Identify which cell holds the provided text, then report its [x, y] central coordinate. 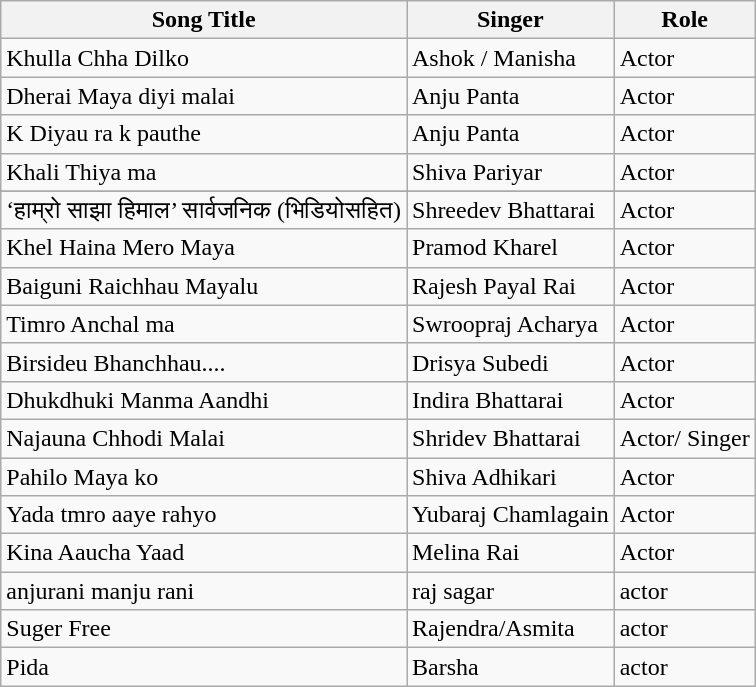
K Diyau ra k pauthe [204, 134]
Rajesh Payal Rai [510, 286]
Drisya Subedi [510, 362]
Song Title [204, 20]
Khel Haina Mero Maya [204, 248]
Baiguni Raichhau Mayalu [204, 286]
Pramod Kharel [510, 248]
anjurani manju rani [204, 591]
Dherai Maya diyi malai [204, 96]
Birsideu Bhanchhau.... [204, 362]
Role [684, 20]
Indira Bhattarai [510, 400]
Khali Thiya ma [204, 172]
Ashok / Manisha [510, 58]
Pahilo Maya ko [204, 477]
Shiva Pariyar [510, 172]
Swroopraj Acharya [510, 324]
Suger Free [204, 629]
Rajendra/Asmita [510, 629]
Barsha [510, 667]
Najauna Chhodi Malai [204, 438]
Melina Rai [510, 553]
Timro Anchal ma [204, 324]
Shreedev Bhattarai [510, 210]
Yubaraj Chamlagain [510, 515]
‘हाम्रो साझा हिमाल’ सार्वजनिक (भिडियोसहित) [204, 210]
Shiva Adhikari [510, 477]
Pida [204, 667]
Khulla Chha Dilko [204, 58]
Yada tmro aaye rahyo [204, 515]
Kina Aaucha Yaad [204, 553]
Shridev Bhattarai [510, 438]
Singer [510, 20]
raj sagar [510, 591]
Dhukdhuki Manma Aandhi [204, 400]
Actor/ Singer [684, 438]
